Search for the cell housing the specified text and yield its [x, y] center coordinate. 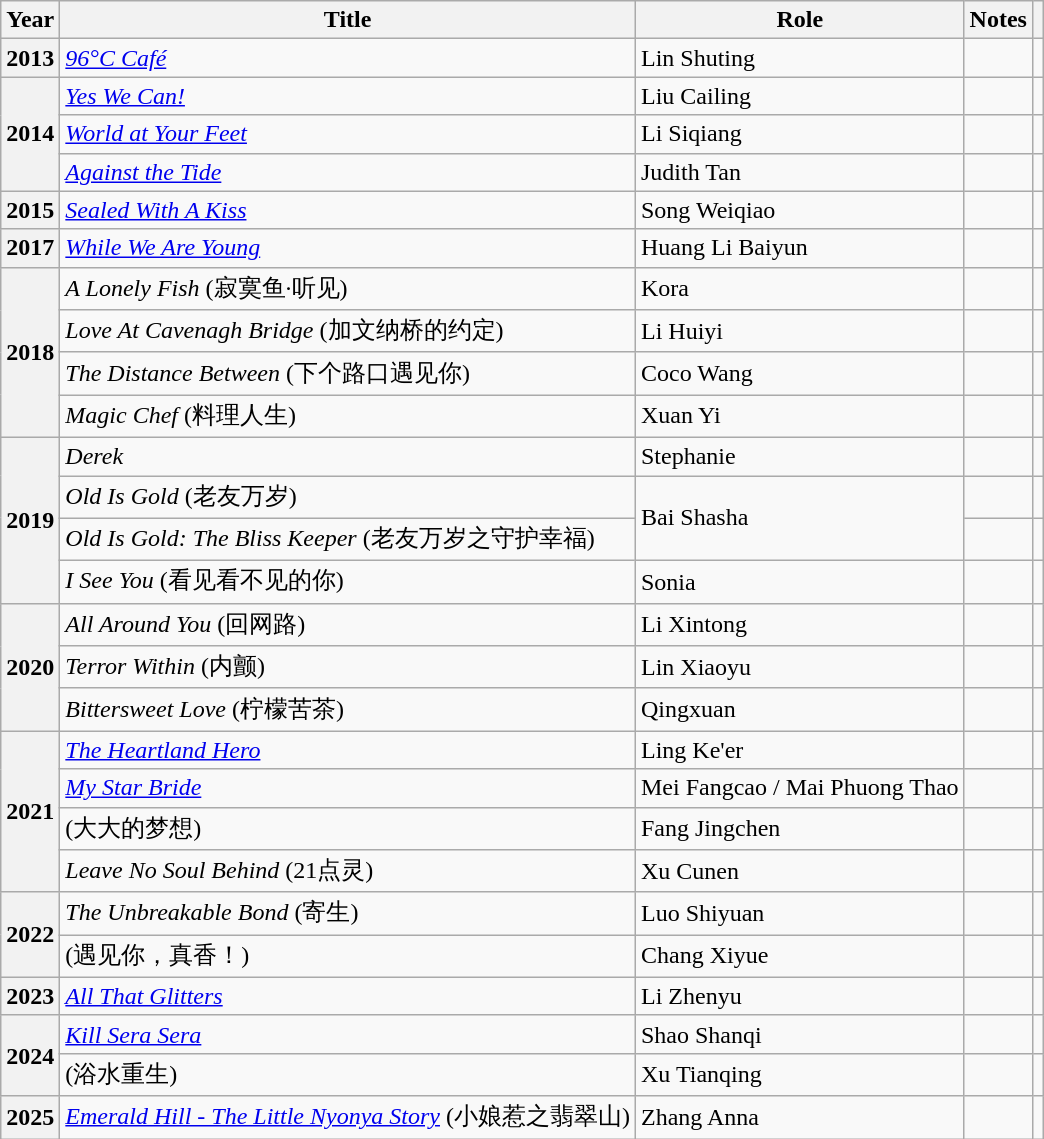
All Around You (回网路) [348, 624]
Year [30, 20]
Huang Li Baiyun [800, 248]
My Star Bride [348, 788]
Shao Shanqi [800, 1034]
Luo Shiyuan [800, 914]
Zhang Anna [800, 1118]
While We Are Young [348, 248]
Sonia [800, 582]
Terror Within (内颤) [348, 668]
2020 [30, 667]
The Unbreakable Bond (寄生) [348, 914]
Mei Fangcao / Mai Phuong Thao [800, 788]
Li Zhenyu [800, 996]
Sealed With A Kiss [348, 210]
Coco Wang [800, 374]
Yes We Can! [348, 96]
Li Siqiang [800, 134]
Notes [998, 20]
Stephanie [800, 456]
Judith Tan [800, 172]
2024 [30, 1056]
Liu Cailing [800, 96]
Kill Sera Sera [348, 1034]
Bai Shasha [800, 518]
Against the Tide [348, 172]
Ling Ke'er [800, 750]
Xu Cunen [800, 872]
World at Your Feet [348, 134]
Title [348, 20]
Li Huiyi [800, 332]
Qingxuan [800, 710]
A Lonely Fish (寂寞鱼·听见) [348, 288]
Magic Chef (料理人生) [348, 416]
(遇见你，真香！) [348, 956]
2023 [30, 996]
Li Xintong [800, 624]
2015 [30, 210]
Bittersweet Love (柠檬苦茶) [348, 710]
2025 [30, 1118]
2021 [30, 812]
2018 [30, 352]
Derek [348, 456]
2014 [30, 134]
96°C Café [348, 58]
(浴水重生) [348, 1074]
Kora [800, 288]
Lin Shuting [800, 58]
Fang Jingchen [800, 828]
The Heartland Hero [348, 750]
Emerald Hill - The Little Nyonya Story (小娘惹之翡翠山) [348, 1118]
2022 [30, 934]
All That Glitters [348, 996]
Chang Xiyue [800, 956]
Love At Cavenagh Bridge (加文纳桥的约定) [348, 332]
Xuan Yi [800, 416]
2013 [30, 58]
2017 [30, 248]
Lin Xiaoyu [800, 668]
Song Weiqiao [800, 210]
I See You (看见看不见的你) [348, 582]
Old Is Gold (老友万岁) [348, 498]
Leave No Soul Behind (21点灵) [348, 872]
Role [800, 20]
The Distance Between (下个路口遇见你) [348, 374]
2019 [30, 520]
Xu Tianqing [800, 1074]
(大大的梦想) [348, 828]
Old Is Gold: The Bliss Keeper (老友万岁之守护幸福) [348, 540]
